Return (x, y) of the center of cell containing provided text 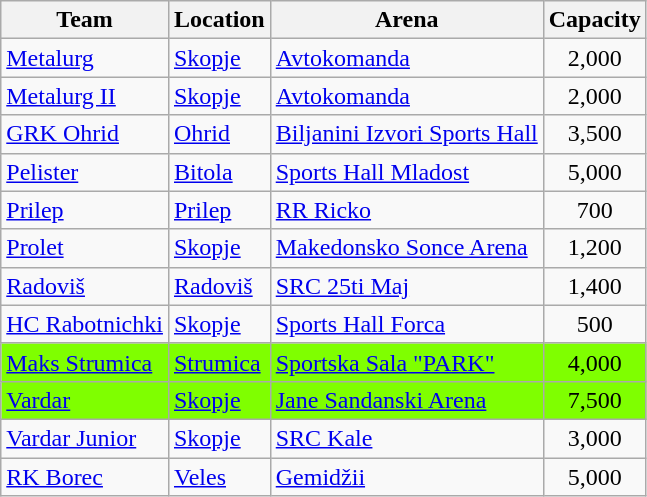
Maks Strumica (85, 362)
Sports Hall Mladost (406, 172)
Capacity (594, 20)
Sportska Sala "PARK" (406, 362)
GRK Ohrid (85, 134)
4,000 (594, 362)
700 (594, 210)
1,400 (594, 286)
Veles (219, 477)
Prolet (85, 248)
Vardar (85, 400)
Location (219, 20)
HC Rabotnichki (85, 324)
Metalurg (85, 58)
500 (594, 324)
Bitola (219, 172)
3,000 (594, 438)
Strumica (219, 362)
Vardar Junior (85, 438)
7,500 (594, 400)
Jane Sandanski Arena (406, 400)
1,200 (594, 248)
Pelister (85, 172)
Team (85, 20)
RK Borec (85, 477)
Biljanini Izvori Sports Hall (406, 134)
Ohrid (219, 134)
Arena (406, 20)
SRC Kale (406, 438)
Makedonsko Sonce Arena (406, 248)
Sports Hall Forca (406, 324)
3,500 (594, 134)
Gemidžii (406, 477)
RR Ricko (406, 210)
Metalurg II (85, 96)
SRC 25ti Maj (406, 286)
